Extract the [X, Y] coordinate from the center of the cell holding the provided text.  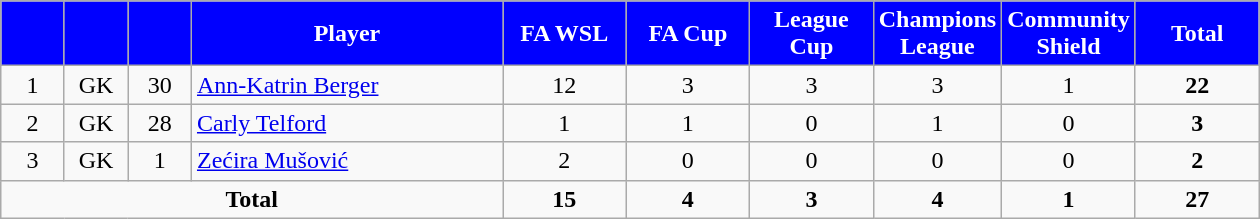
FA Cup [688, 34]
Zećira Mušović [346, 161]
Player [346, 34]
15 [564, 199]
22 [1197, 85]
Community Shield [1069, 34]
27 [1197, 199]
Champions League [937, 34]
League Cup [812, 34]
Ann-Katrin Berger [346, 85]
Carly Telford [346, 123]
30 [160, 85]
12 [564, 85]
FA WSL [564, 34]
28 [160, 123]
